Scan for the cell matching the given text and deliver its [X, Y] coordinate at center. 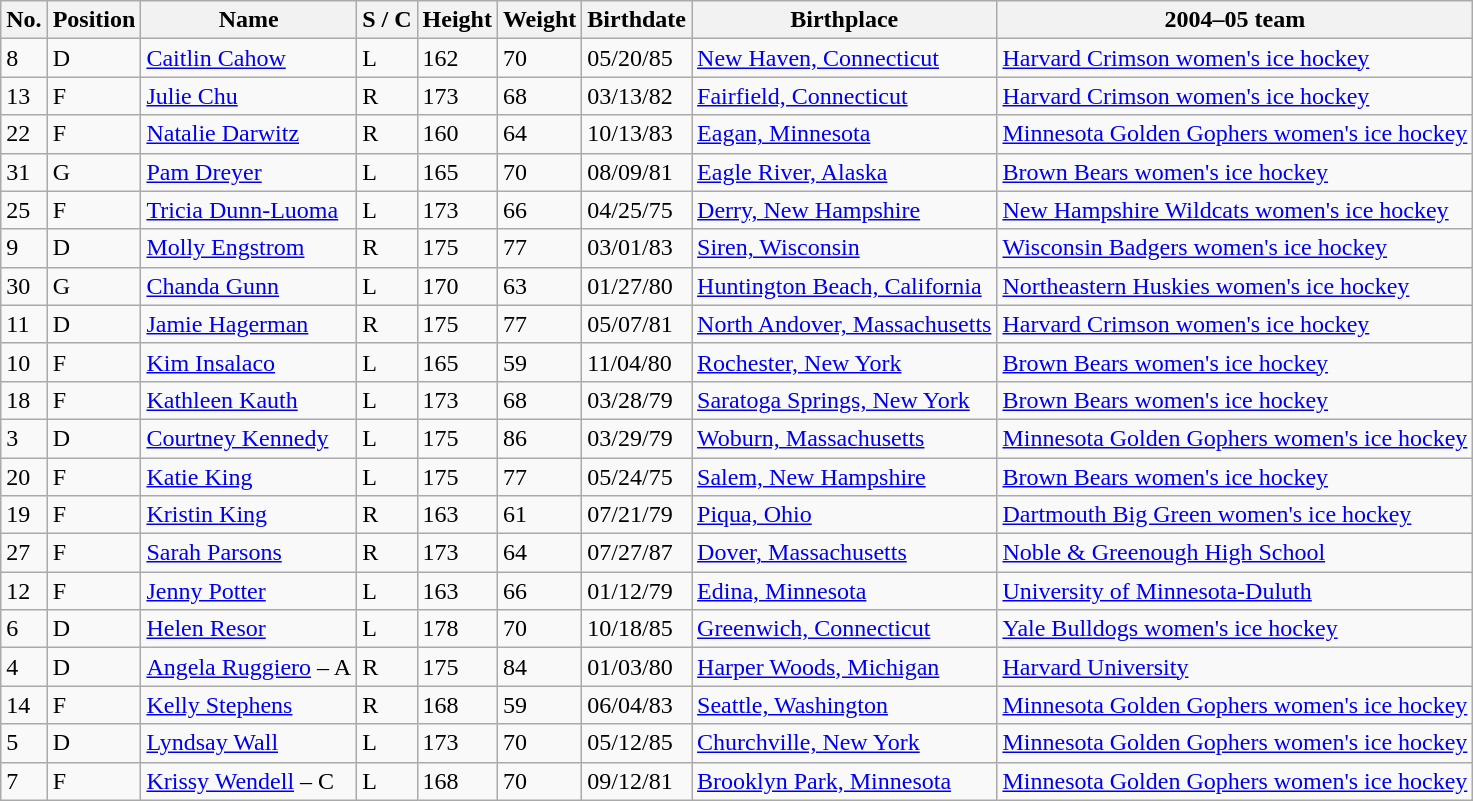
Seattle, Washington [844, 705]
Eagle River, Alaska [844, 172]
03/01/83 [637, 248]
07/21/79 [637, 515]
3 [24, 438]
07/27/87 [637, 553]
Woburn, Massachusetts [844, 438]
18 [24, 400]
170 [457, 286]
Northeastern Huskies women's ice hockey [1235, 286]
Derry, New Hampshire [844, 210]
Rochester, New York [844, 362]
Harvard University [1235, 667]
63 [539, 286]
13 [24, 96]
04/25/75 [637, 210]
Krissy Wendell – C [249, 781]
12 [24, 591]
Height [457, 20]
Pam Dreyer [249, 172]
Fairfield, Connecticut [844, 96]
Molly Engstrom [249, 248]
10/13/83 [637, 134]
06/04/83 [637, 705]
84 [539, 667]
Dartmouth Big Green women's ice hockey [1235, 515]
03/28/79 [637, 400]
Greenwich, Connecticut [844, 629]
S / C [387, 20]
Katie King [249, 477]
30 [24, 286]
North Andover, Massachusetts [844, 324]
Sarah Parsons [249, 553]
05/20/85 [637, 58]
Jamie Hagerman [249, 324]
Piqua, Ohio [844, 515]
05/07/81 [637, 324]
Edina, Minnesota [844, 591]
11/04/80 [637, 362]
Natalie Darwitz [249, 134]
Julie Chu [249, 96]
178 [457, 629]
Position [94, 20]
162 [457, 58]
5 [24, 743]
31 [24, 172]
Siren, Wisconsin [844, 248]
New Haven, Connecticut [844, 58]
22 [24, 134]
Churchville, New York [844, 743]
Yale Bulldogs women's ice hockey [1235, 629]
University of Minnesota-Duluth [1235, 591]
10/18/85 [637, 629]
Chanda Gunn [249, 286]
03/13/82 [637, 96]
01/27/80 [637, 286]
4 [24, 667]
27 [24, 553]
01/03/80 [637, 667]
Eagan, Minnesota [844, 134]
Wisconsin Badgers women's ice hockey [1235, 248]
Angela Ruggiero – A [249, 667]
01/12/79 [637, 591]
7 [24, 781]
Caitlin Cahow [249, 58]
Helen Resor [249, 629]
11 [24, 324]
Salem, New Hampshire [844, 477]
10 [24, 362]
09/12/81 [637, 781]
Noble & Greenough High School [1235, 553]
6 [24, 629]
86 [539, 438]
05/24/75 [637, 477]
Jenny Potter [249, 591]
Kelly Stephens [249, 705]
8 [24, 58]
160 [457, 134]
20 [24, 477]
Kristin King [249, 515]
Dover, Massachusetts [844, 553]
9 [24, 248]
Birthplace [844, 20]
New Hampshire Wildcats women's ice hockey [1235, 210]
Lyndsay Wall [249, 743]
No. [24, 20]
14 [24, 705]
Saratoga Springs, New York [844, 400]
61 [539, 515]
Huntington Beach, California [844, 286]
Weight [539, 20]
Birthdate [637, 20]
03/29/79 [637, 438]
Name [249, 20]
Courtney Kennedy [249, 438]
2004–05 team [1235, 20]
Kim Insalaco [249, 362]
25 [24, 210]
Harper Woods, Michigan [844, 667]
Tricia Dunn-Luoma [249, 210]
19 [24, 515]
08/09/81 [637, 172]
05/12/85 [637, 743]
Brooklyn Park, Minnesota [844, 781]
Kathleen Kauth [249, 400]
